Identify which cell holds the provided text, then report its (x, y) central coordinate. 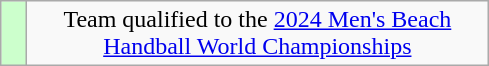
Team qualified to the 2024 Men's Beach Handball World Championships (258, 34)
